From the cell containing the given text, extract its center point as (x, y) coordinate. 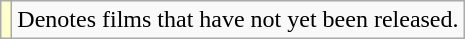
Denotes films that have not yet been released. (238, 20)
